Provide the [X, Y] coordinate of the cell's center where the given text is located.  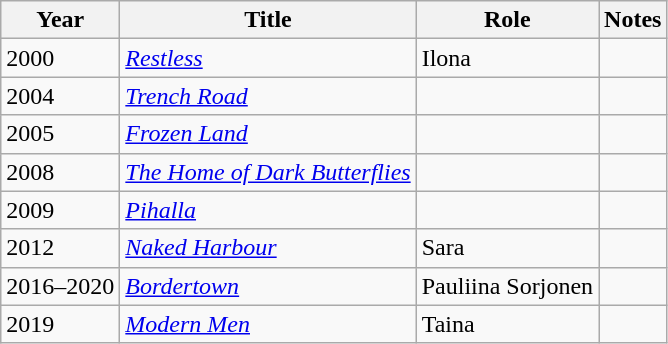
Pauliina Sorjonen [507, 286]
The Home of Dark Butterflies [268, 172]
Notes [633, 20]
2005 [60, 134]
Sara [507, 248]
2016–2020 [60, 286]
2012 [60, 248]
Frozen Land [268, 134]
2009 [60, 210]
2000 [60, 58]
Trench Road [268, 96]
Ilona [507, 58]
Modern Men [268, 324]
Title [268, 20]
2019 [60, 324]
Year [60, 20]
Taina [507, 324]
2008 [60, 172]
Bordertown [268, 286]
Pihalla [268, 210]
2004 [60, 96]
Restless [268, 58]
Naked Harbour [268, 248]
Role [507, 20]
